Provide the [x, y] coordinate of the cell's center where the given text is located.  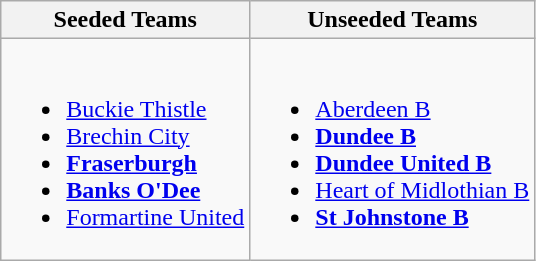
Seeded Teams [126, 20]
Buckie ThistleBrechin CityFraserburghBanks O'DeeFormartine United [126, 150]
Aberdeen BDundee BDundee United BHeart of Midlothian BSt Johnstone B [392, 150]
Unseeded Teams [392, 20]
